Identify which cell holds the provided text, then report its [X, Y] central coordinate. 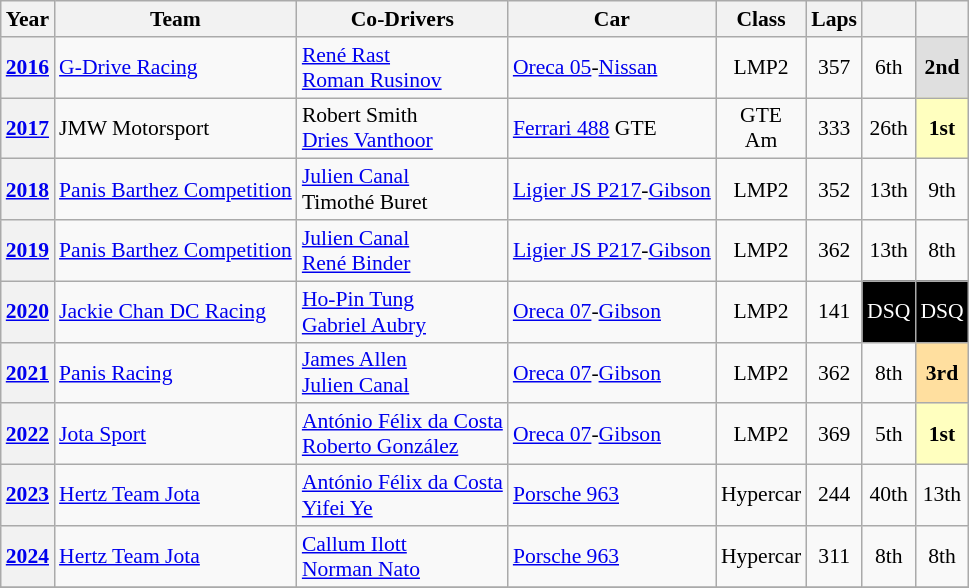
Julien Canal René Binder [402, 250]
Ho-Pin Tung Gabriel Aubry [402, 312]
26th [888, 128]
2017 [28, 128]
6th [888, 68]
2022 [28, 434]
Car [612, 19]
2016 [28, 68]
Ferrari 488 GTE [612, 128]
3rd [942, 372]
Co-Drivers [402, 19]
James Allen Julien Canal [402, 372]
2018 [28, 190]
Jota Sport [176, 434]
352 [834, 190]
333 [834, 128]
2nd [942, 68]
2020 [28, 312]
2024 [28, 556]
9th [942, 190]
5th [888, 434]
Robert Smith Dries Vanthoor [402, 128]
António Félix da Costa Yifei Ye [402, 496]
Laps [834, 19]
40th [888, 496]
Class [761, 19]
René Rast Roman Rusinov [402, 68]
357 [834, 68]
Julien Canal Timothé Buret [402, 190]
Panis Racing [176, 372]
Callum Ilott Norman Nato [402, 556]
GTEAm [761, 128]
António Félix da Costa Roberto González [402, 434]
369 [834, 434]
JMW Motorsport [176, 128]
Jackie Chan DC Racing [176, 312]
Team [176, 19]
141 [834, 312]
311 [834, 556]
2023 [28, 496]
2019 [28, 250]
G-Drive Racing [176, 68]
Year [28, 19]
2021 [28, 372]
244 [834, 496]
Oreca 05-Nissan [612, 68]
